Identify which cell holds the provided text, then report its [x, y] central coordinate. 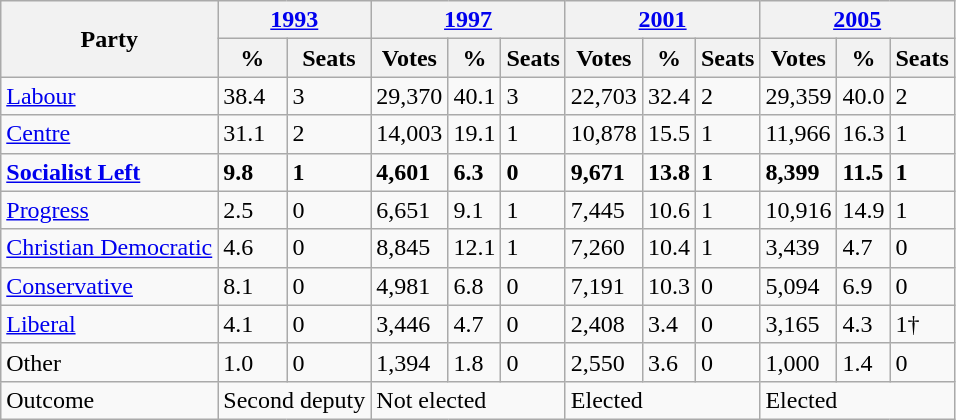
1,000 [798, 362]
Christian Democratic [110, 248]
19.1 [474, 134]
4.1 [252, 324]
12.1 [474, 248]
9.1 [474, 210]
7,260 [604, 248]
31.1 [252, 134]
13.8 [668, 172]
8,399 [798, 172]
6.3 [474, 172]
1.4 [864, 362]
11,966 [798, 134]
2.5 [252, 210]
Outcome [110, 400]
11.5 [864, 172]
4.6 [252, 248]
3,446 [410, 324]
1993 [294, 20]
10,916 [798, 210]
8,845 [410, 248]
3,165 [798, 324]
Second deputy [294, 400]
Party [110, 39]
9,671 [604, 172]
9.8 [252, 172]
3.4 [668, 324]
32.4 [668, 96]
Progress [110, 210]
6.9 [864, 286]
1† [922, 324]
10.3 [668, 286]
1,394 [410, 362]
22,703 [604, 96]
40.0 [864, 96]
Labour [110, 96]
2,408 [604, 324]
29,370 [410, 96]
3,439 [798, 248]
2005 [858, 20]
4,981 [410, 286]
29,359 [798, 96]
40.1 [474, 96]
Not elected [468, 400]
7,191 [604, 286]
10,878 [604, 134]
10.4 [668, 248]
Liberal [110, 324]
1.0 [252, 362]
1997 [468, 20]
5,094 [798, 286]
4.3 [864, 324]
14.9 [864, 210]
14,003 [410, 134]
Other [110, 362]
Socialist Left [110, 172]
38.4 [252, 96]
15.5 [668, 134]
3.6 [668, 362]
10.6 [668, 210]
2001 [662, 20]
16.3 [864, 134]
4,601 [410, 172]
1.8 [474, 362]
6,651 [410, 210]
8.1 [252, 286]
6.8 [474, 286]
2,550 [604, 362]
Centre [110, 134]
7,445 [604, 210]
Conservative [110, 286]
